Locate the cell with the specified text and output its [x, y] center coordinate. 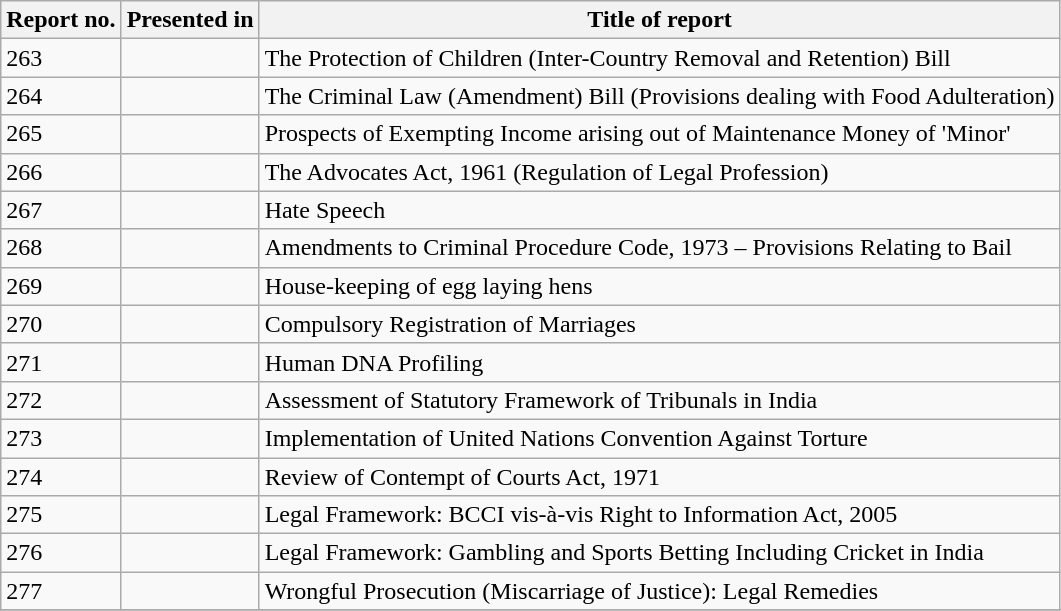
Legal Framework: BCCI vis-à-vis Right to Information Act, 2005 [660, 515]
269 [61, 286]
Human DNA Profiling [660, 362]
The Advocates Act, 1961 (Regulation of Legal Profession) [660, 172]
Compulsory Registration of Marriages [660, 324]
273 [61, 438]
Prospects of Exempting Income arising out of Maintenance Money of 'Minor' [660, 134]
264 [61, 96]
277 [61, 591]
Title of report [660, 20]
Wrongful Prosecution (Miscarriage of Justice): Legal Remedies [660, 591]
The Protection of Children (Inter-Country Removal and Retention) Bill [660, 58]
266 [61, 172]
Hate Speech [660, 210]
Review of Contempt of Courts Act, 1971 [660, 477]
House-keeping of egg laying hens [660, 286]
265 [61, 134]
274 [61, 477]
267 [61, 210]
Report no. [61, 20]
Legal Framework: Gambling and Sports Betting Including Cricket in India [660, 553]
272 [61, 400]
Amendments to Criminal Procedure Code, 1973 – Provisions Relating to Bail [660, 248]
270 [61, 324]
Presented in [190, 20]
268 [61, 248]
Implementation of United Nations Convention Against Torture [660, 438]
271 [61, 362]
Assessment of Statutory Framework of Tribunals in India [660, 400]
263 [61, 58]
275 [61, 515]
276 [61, 553]
The Criminal Law (Amendment) Bill (Provisions dealing with Food Adulteration) [660, 96]
